Identify which cell holds the provided text, then report its [x, y] central coordinate. 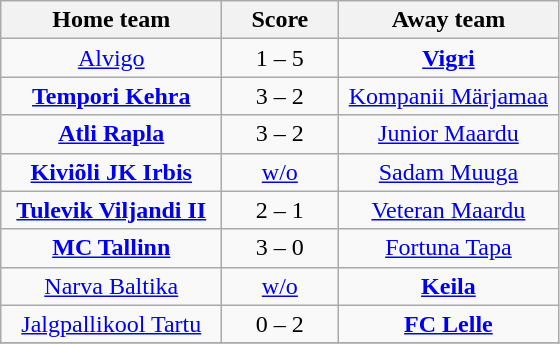
Fortuna Tapa [448, 248]
Veteran Maardu [448, 210]
Vigri [448, 58]
Sadam Muuga [448, 172]
1 – 5 [280, 58]
Kiviõli JK Irbis [112, 172]
2 – 1 [280, 210]
Narva Baltika [112, 286]
Home team [112, 20]
Away team [448, 20]
Keila [448, 286]
Junior Maardu [448, 134]
Score [280, 20]
FC Lelle [448, 324]
Alvigo [112, 58]
Kompanii Märjamaa [448, 96]
3 – 0 [280, 248]
Jalgpallikool Tartu [112, 324]
Atli Rapla [112, 134]
MC Tallinn [112, 248]
Tulevik Viljandi II [112, 210]
0 – 2 [280, 324]
Tempori Kehra [112, 96]
